Return the (X, Y) coordinate for the center point of the cell that contains the specified text.  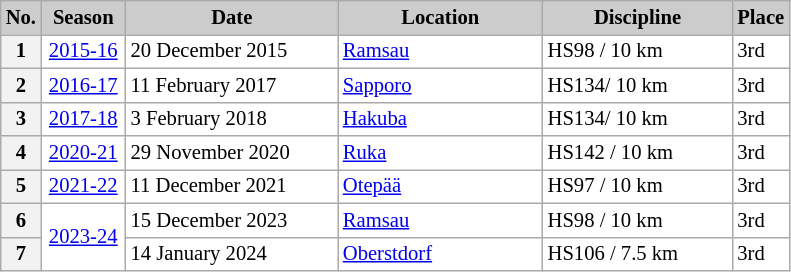
2023-24 (84, 237)
5 (21, 186)
14 January 2024 (232, 254)
11 February 2017 (232, 85)
2020-21 (84, 153)
6 (21, 220)
1 (21, 51)
2015-16 (84, 51)
29 November 2020 (232, 153)
2016-17 (84, 85)
2021-22 (84, 186)
15 December 2023 (232, 220)
20 December 2015 (232, 51)
Sapporo (440, 85)
No. (21, 17)
Hakuba (440, 119)
3 (21, 119)
Ruka (440, 153)
Place (760, 17)
2017-18 (84, 119)
HS97 / 10 km (638, 186)
Location (440, 17)
11 December 2021 (232, 186)
4 (21, 153)
2 (21, 85)
3 February 2018 (232, 119)
Season (84, 17)
HS106 / 7.5 km (638, 254)
Oberstdorf (440, 254)
Date (232, 17)
Discipline (638, 17)
HS142 / 10 km (638, 153)
7 (21, 254)
Otepää (440, 186)
